Capture the cell that displays the provided text and extract its (x, y) central coordinate. 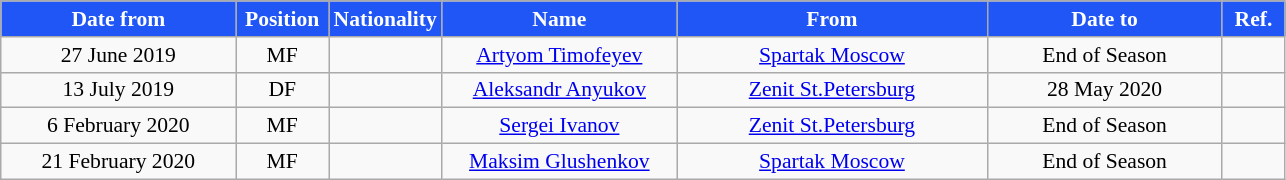
27 June 2019 (118, 55)
Nationality (384, 19)
Ref. (1254, 19)
From (832, 19)
21 February 2020 (118, 162)
Maksim Glushenkov (560, 162)
13 July 2019 (118, 90)
6 February 2020 (118, 126)
Artyom Timofeyev (560, 55)
Name (560, 19)
Date to (1104, 19)
DF (282, 90)
Date from (118, 19)
28 May 2020 (1104, 90)
Sergei Ivanov (560, 126)
Position (282, 19)
Aleksandr Anyukov (560, 90)
